Output the [X, Y] coordinate of the center of the cell containing the given text.  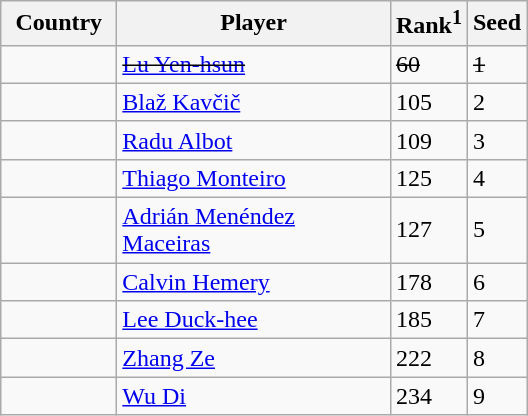
Player [254, 24]
1 [496, 64]
2 [496, 102]
Radu Albot [254, 140]
Lee Duck-hee [254, 320]
234 [428, 396]
3 [496, 140]
127 [428, 230]
9 [496, 396]
5 [496, 230]
Lu Yen-hsun [254, 64]
125 [428, 178]
4 [496, 178]
Thiago Monteiro [254, 178]
Zhang Ze [254, 358]
Rank1 [428, 24]
Blaž Kavčič [254, 102]
222 [428, 358]
Country [59, 24]
109 [428, 140]
185 [428, 320]
6 [496, 282]
Wu Di [254, 396]
Seed [496, 24]
8 [496, 358]
Adrián Menéndez Maceiras [254, 230]
60 [428, 64]
7 [496, 320]
105 [428, 102]
178 [428, 282]
Calvin Hemery [254, 282]
